From the cell containing the given text, extract its center point as [X, Y] coordinate. 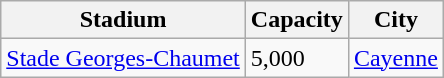
Capacity [296, 20]
Stade Georges-Chaumet [124, 58]
Cayenne [396, 58]
5,000 [296, 58]
City [396, 20]
Stadium [124, 20]
